For the text-containing cell, return its midpoint in [x, y] coordinate format. 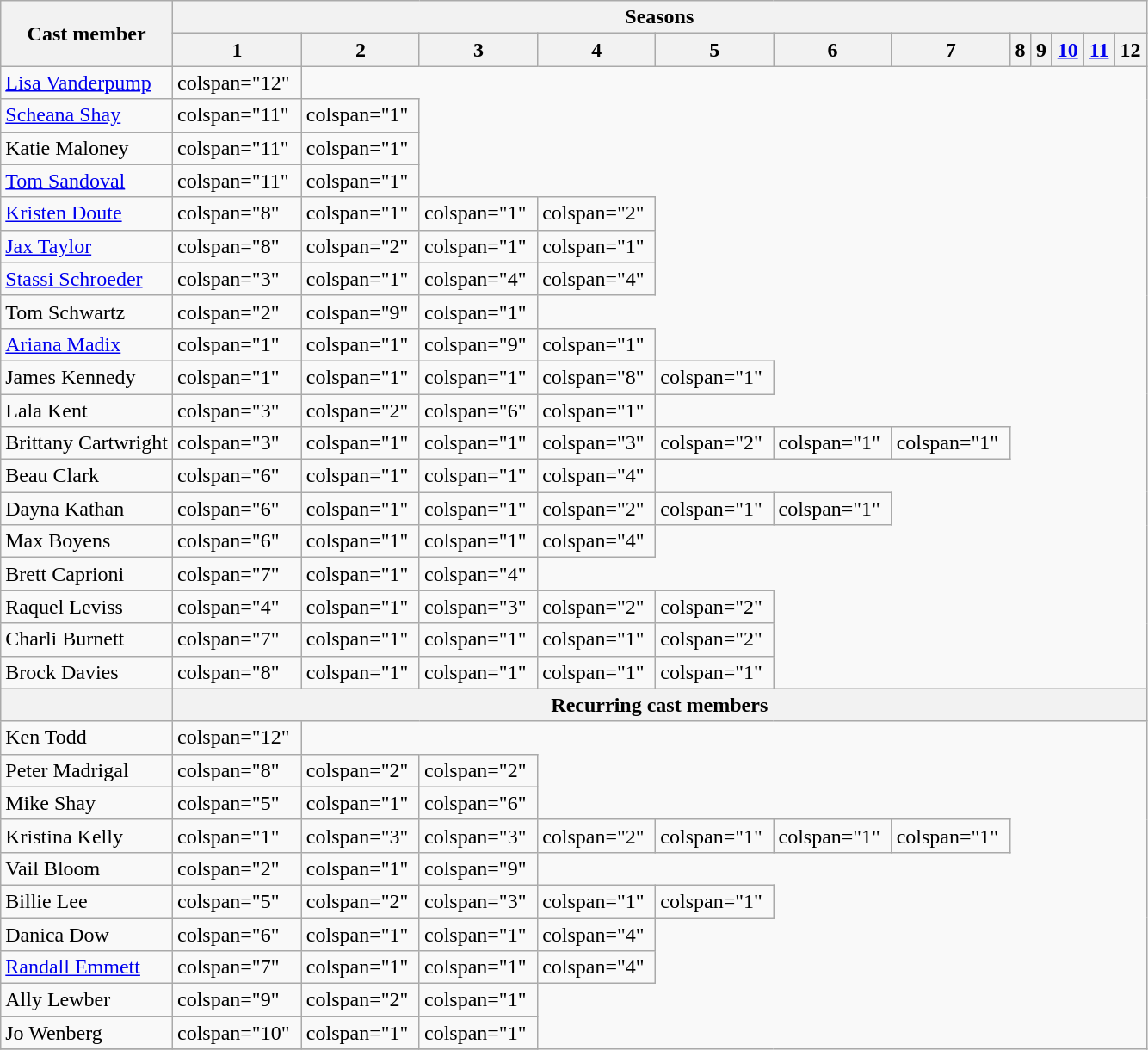
10 [1067, 50]
Ally Lewber [87, 1000]
Scheana Shay [87, 115]
Raquel Leviss [87, 607]
Mike Shay [87, 803]
Brett Caprioni [87, 574]
Recurring cast members [659, 705]
Randall Emmett [87, 967]
Jax Taylor [87, 246]
Katie Maloney [87, 148]
11 [1099, 50]
7 [950, 50]
12 [1131, 50]
Jo Wenberg [87, 1033]
Brittany Cartwright [87, 443]
Ariana Madix [87, 344]
8 [1020, 50]
Danica Dow [87, 934]
Billie Lee [87, 901]
Peter Madrigal [87, 770]
Beau Clark [87, 476]
3 [478, 50]
Lisa Vanderpump [87, 83]
6 [833, 50]
Vail Bloom [87, 868]
9 [1041, 50]
5 [714, 50]
Kristina Kelly [87, 836]
James Kennedy [87, 377]
Max Boyens [87, 541]
Kristen Doute [87, 213]
Ken Todd [87, 738]
colspan="10" [237, 1033]
4 [597, 50]
Dayna Kathan [87, 509]
Charli Burnett [87, 639]
Lala Kent [87, 411]
1 [237, 50]
Seasons [659, 17]
2 [360, 50]
Tom Sandoval [87, 181]
Stassi Schroeder [87, 279]
Tom Schwartz [87, 312]
Cast member [87, 34]
Brock Davies [87, 672]
